Scan for the cell matching the given text and deliver its [X, Y] coordinate at center. 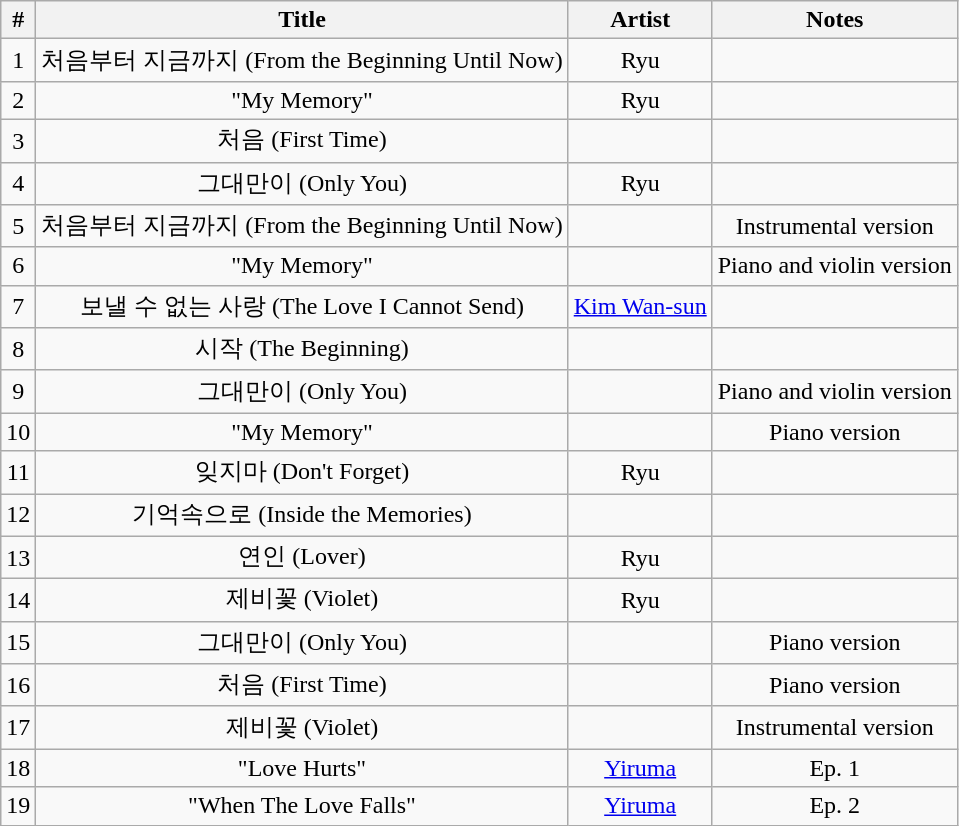
잊지마 (Don't Forget) [302, 472]
2 [18, 100]
Ep. 1 [834, 768]
4 [18, 184]
Ep. 2 [834, 806]
기억속으로 (Inside the Memories) [302, 516]
1 [18, 60]
18 [18, 768]
Kim Wan-sun [640, 306]
3 [18, 140]
19 [18, 806]
Notes [834, 20]
"Love Hurts" [302, 768]
15 [18, 642]
11 [18, 472]
16 [18, 686]
보낼 수 없는 사랑 (The Love I Cannot Send) [302, 306]
연인 (Lover) [302, 558]
5 [18, 226]
6 [18, 266]
17 [18, 728]
13 [18, 558]
12 [18, 516]
10 [18, 432]
7 [18, 306]
14 [18, 600]
Artist [640, 20]
9 [18, 392]
# [18, 20]
8 [18, 350]
시작 (The Beginning) [302, 350]
"When The Love Falls" [302, 806]
Title [302, 20]
